Capture the cell that displays the provided text and extract its (X, Y) central coordinate. 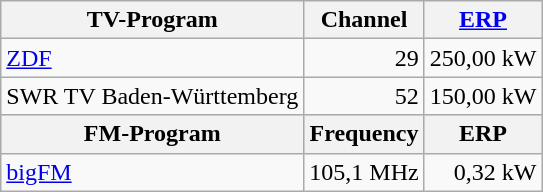
52 (364, 96)
FM-Program (152, 134)
bigFM (152, 172)
150,00 kW (483, 96)
Channel (364, 20)
250,00 kW (483, 58)
Frequency (364, 134)
105,1 MHz (364, 172)
0,32 kW (483, 172)
TV-Program (152, 20)
29 (364, 58)
ZDF (152, 58)
SWR TV Baden-Württemberg (152, 96)
